Detect which cell encompasses the target text, then output its (X, Y) center coordinate. 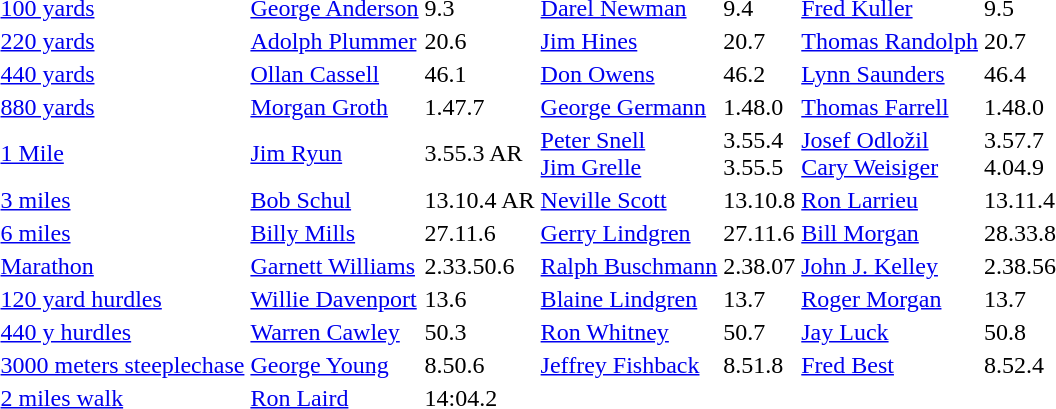
50.7 (760, 332)
Morgan Groth (334, 107)
20.7 (760, 41)
Roger Morgan (890, 299)
Jeffrey Fishback (629, 365)
George Germann (629, 107)
Don Owens (629, 74)
Fred Best (890, 365)
13.6 (480, 299)
Thomas Randolph (890, 41)
1.48.0 (760, 107)
46.2 (760, 74)
50.3 (480, 332)
Ralph Buschmann (629, 266)
Josef Odložil Cary Weisiger (890, 154)
Warren Cawley (334, 332)
George Young (334, 365)
13.10.8 (760, 200)
8.50.6 (480, 365)
Ron Larrieu (890, 200)
20.6 (480, 41)
John J. Kelley (890, 266)
Jim Ryun (334, 154)
3.55.3 AR (480, 154)
Ollan Cassell (334, 74)
Blaine Lindgren (629, 299)
13.7 (760, 299)
Garnett Williams (334, 266)
Neville Scott (629, 200)
Billy Mills (334, 233)
46.1 (480, 74)
13.10.4 AR (480, 200)
Thomas Farrell (890, 107)
2.38.07 (760, 266)
2.33.50.6 (480, 266)
1.47.7 (480, 107)
Jay Luck (890, 332)
Adolph Plummer (334, 41)
8.51.8 (760, 365)
Jim Hines (629, 41)
Gerry Lindgren (629, 233)
Willie Davenport (334, 299)
Bill Morgan (890, 233)
3.55.43.55.5 (760, 154)
Lynn Saunders (890, 74)
Bob Schul (334, 200)
Ron Whitney (629, 332)
Peter Snell Jim Grelle (629, 154)
